Extract the (x, y) coordinate from the center of the cell holding the provided text.  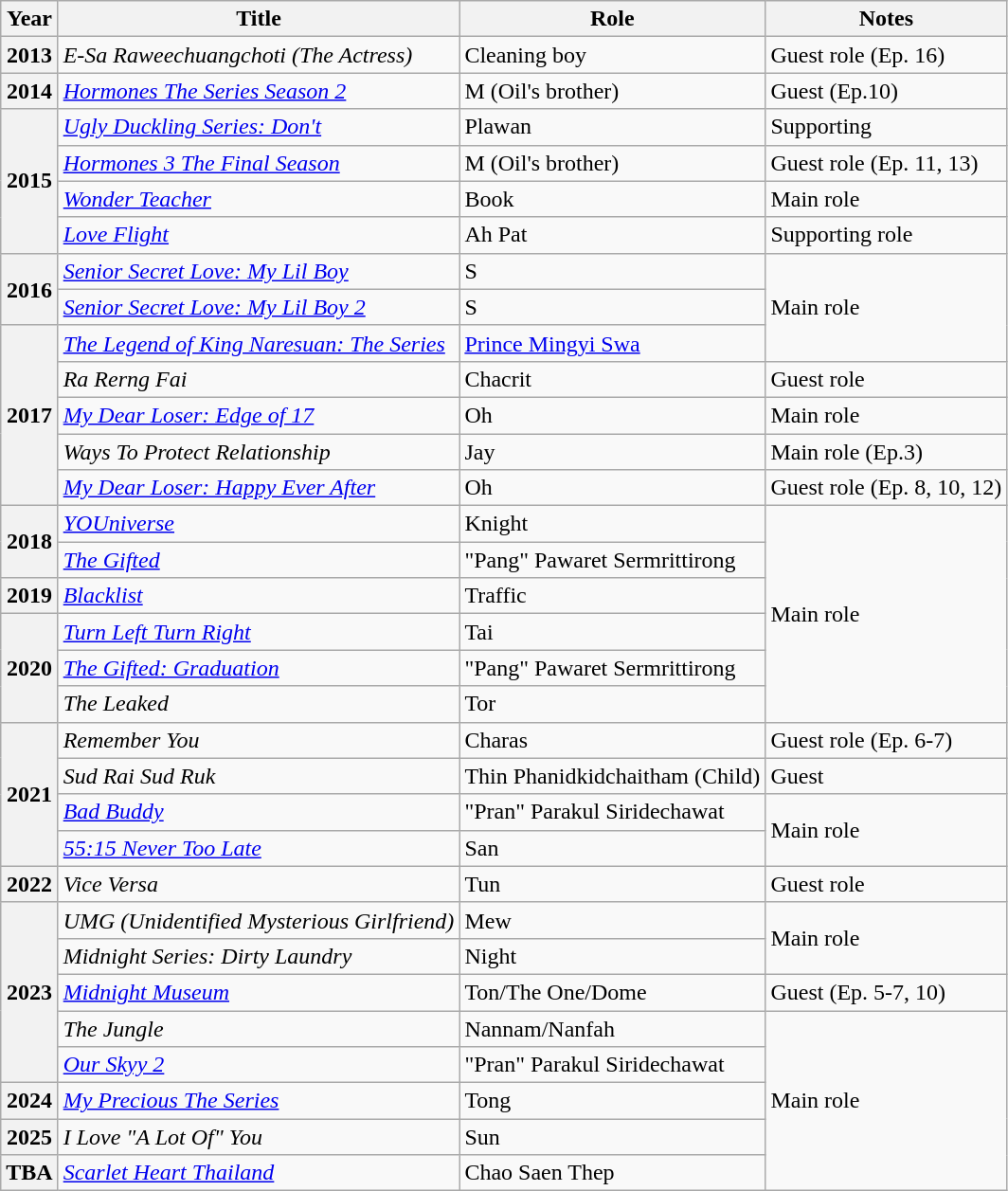
Senior Secret Love: My Lil Boy 2 (259, 307)
Sun (612, 1137)
Midnight Museum (259, 992)
The Gifted: Graduation (259, 668)
Role (612, 19)
Wonder Teacher (259, 199)
2017 (29, 415)
Chao Saen Thep (612, 1173)
2025 (29, 1137)
2013 (29, 55)
Cleaning boy (612, 55)
YOUniverse (259, 524)
2021 (29, 794)
Book (612, 199)
UMG (Unidentified Mysterious Girlfriend) (259, 920)
2020 (29, 668)
Thin Phanidkidchaitham (Child) (612, 776)
Nannam/Nanfah (612, 1028)
Guest role (Ep. 6-7) (887, 740)
Knight (612, 524)
2014 (29, 91)
2018 (29, 542)
The Jungle (259, 1028)
Guest (887, 776)
Main role (Ep.3) (887, 452)
2023 (29, 992)
Charas (612, 740)
E-Sa Raweechuangchoti (The Actress) (259, 55)
Guest role (Ep. 16) (887, 55)
The Legend of King Naresuan: The Series (259, 343)
Traffic (612, 596)
Tai (612, 632)
Tun (612, 884)
2022 (29, 884)
Ugly Duckling Series: Don't (259, 127)
I Love "A Lot Of" You (259, 1137)
2015 (29, 181)
TBA (29, 1173)
The Leaked (259, 704)
Supporting (887, 127)
Sud Rai Sud Ruk (259, 776)
The Gifted (259, 560)
My Precious The Series (259, 1101)
Bad Buddy (259, 812)
Midnight Series: Dirty Laundry (259, 956)
Tor (612, 704)
Jay (612, 452)
Guest role (Ep. 8, 10, 12) (887, 488)
Notes (887, 19)
Year (29, 19)
Guest (Ep.10) (887, 91)
2016 (29, 289)
Chacrit (612, 379)
Guest role (Ep. 11, 13) (887, 163)
Hormones The Series Season 2 (259, 91)
Love Flight (259, 235)
Blacklist (259, 596)
Supporting role (887, 235)
Ton/The One/Dome (612, 992)
Prince Mingyi Swa (612, 343)
Plawan (612, 127)
Guest (Ep. 5-7, 10) (887, 992)
Title (259, 19)
My Dear Loser: Edge of 17 (259, 415)
Senior Secret Love: My Lil Boy (259, 271)
Vice Versa (259, 884)
Remember You (259, 740)
Ah Pat (612, 235)
2024 (29, 1101)
Hormones 3 The Final Season (259, 163)
San (612, 848)
Turn Left Turn Right (259, 632)
Mew (612, 920)
Our Skyy 2 (259, 1065)
Night (612, 956)
2019 (29, 596)
My Dear Loser: Happy Ever After (259, 488)
Scarlet Heart Thailand (259, 1173)
Ra Rerng Fai (259, 379)
55:15 Never Too Late (259, 848)
Tong (612, 1101)
Ways To Protect Relationship (259, 452)
